Detect which cell encompasses the target text, then output its (x, y) center coordinate. 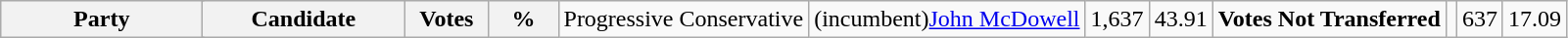
1,637 (1117, 19)
Votes Not Transferred (1329, 19)
17.09 (1534, 19)
Progressive Conservative (684, 19)
Party (102, 19)
43.91 (1181, 19)
Candidate (304, 19)
(incumbent)John McDowell (947, 19)
637 (1479, 19)
% (523, 19)
Votes (447, 19)
